Scan for the cell matching the given text and deliver its (X, Y) coordinate at center. 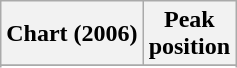
Chart (2006) (72, 34)
Peakposition (189, 34)
